Determine the [X, Y] coordinate at the center of the cell enclosing the given text.  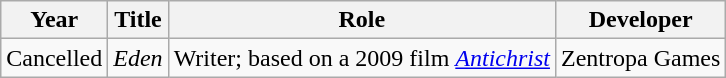
Developer [640, 20]
Title [138, 20]
Zentropa Games [640, 58]
Eden [138, 58]
Writer; based on a 2009 film Antichrist [362, 58]
Role [362, 20]
Year [54, 20]
Cancelled [54, 58]
